Locate the cell with the specified text and output its (x, y) center coordinate. 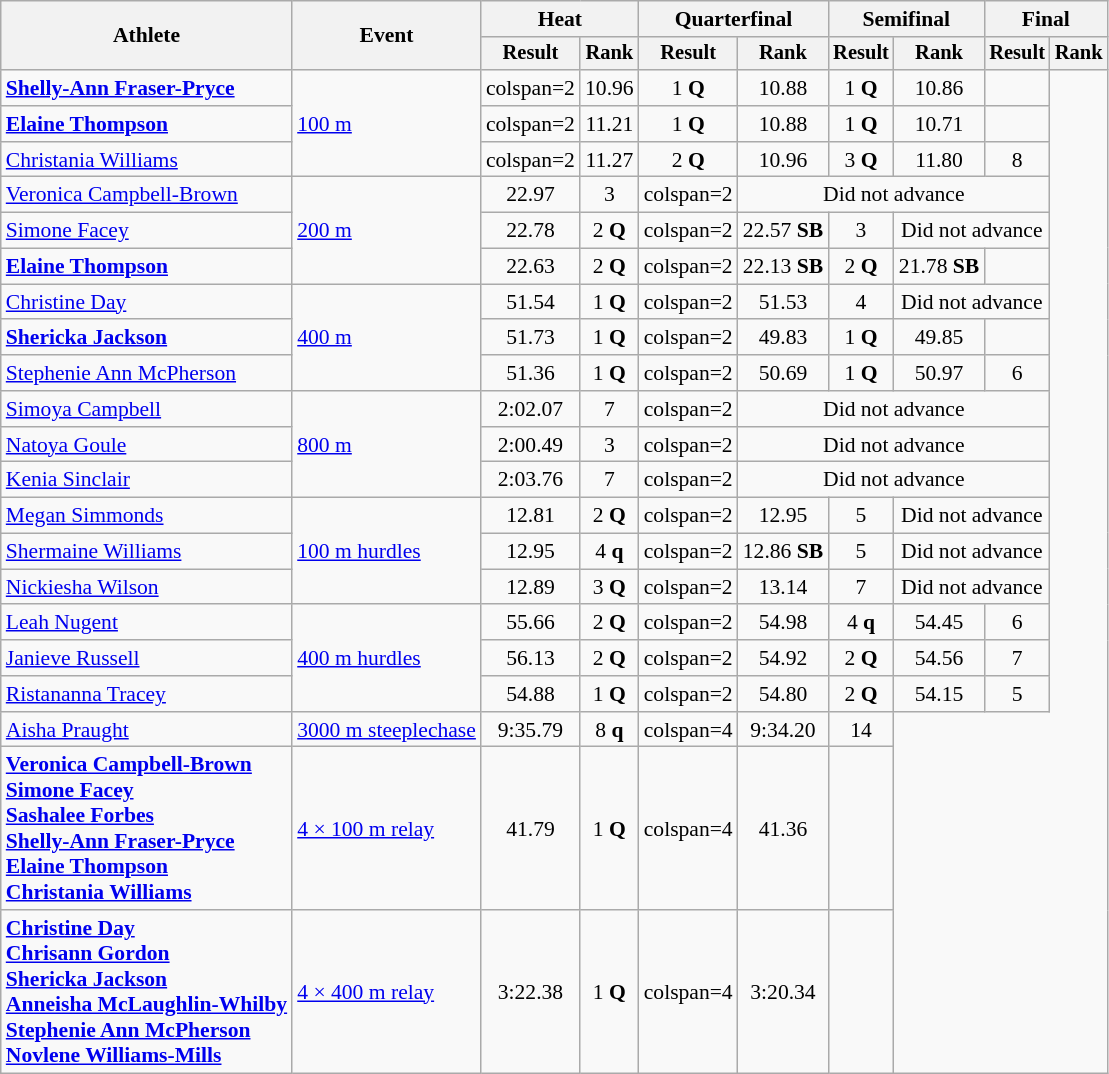
22.57 SB (784, 231)
41.36 (784, 828)
54.56 (940, 658)
800 m (386, 444)
10.86 (940, 88)
Semifinal (906, 19)
4 (861, 302)
54.80 (784, 694)
8 q (610, 730)
54.45 (940, 623)
Athlete (146, 36)
Nickiesha Wilson (146, 587)
22.78 (530, 231)
4 × 400 m relay (386, 992)
2:00.49 (530, 445)
Event (386, 36)
Ristananna Tracey (146, 694)
Leah Nugent (146, 623)
400 m (386, 338)
49.85 (940, 338)
Heat (560, 19)
Natoya Goule (146, 445)
Shermaine Williams (146, 552)
50.97 (940, 373)
22.97 (530, 195)
50.69 (784, 373)
9:35.79 (530, 730)
Christine DayChrisann GordonShericka JacksonAnneisha McLaughlin-WhilbyStephenie Ann McPhersonNovlene Williams-Mills (146, 992)
14 (861, 730)
Simoya Campbell (146, 409)
Simone Facey (146, 231)
Quarterfinal (734, 19)
400 m hurdles (386, 658)
200 m (386, 230)
51.54 (530, 302)
11.80 (940, 160)
41.79 (530, 828)
54.15 (940, 694)
2:02.07 (530, 409)
55.66 (530, 623)
3000 m steeplechase (386, 730)
8 (1017, 160)
Janieve Russell (146, 658)
49.83 (784, 338)
9:34.20 (784, 730)
54.92 (784, 658)
Veronica Campbell-Brown (146, 195)
10.71 (940, 124)
54.98 (784, 623)
13.14 (784, 587)
11.27 (610, 160)
Christine Day (146, 302)
22.13 SB (784, 267)
Megan Simmonds (146, 516)
Aisha Praught (146, 730)
12.89 (530, 587)
3:22.38 (530, 992)
12.86 SB (784, 552)
22.63 (530, 267)
12.81 (530, 516)
2:03.76 (530, 480)
21.78 SB (940, 267)
54.88 (530, 694)
Christania Williams (146, 160)
Shericka Jackson (146, 338)
3:20.34 (784, 992)
100 m (386, 124)
100 m hurdles (386, 552)
51.73 (530, 338)
51.53 (784, 302)
4 × 100 m relay (386, 828)
Kenia Sinclair (146, 480)
Stephenie Ann McPherson (146, 373)
Shelly-Ann Fraser-Pryce (146, 88)
Final (1046, 19)
11.21 (610, 124)
Veronica Campbell-BrownSimone FaceySashalee ForbesShelly-Ann Fraser-PryceElaine ThompsonChristania Williams (146, 828)
51.36 (530, 373)
56.13 (530, 658)
